Find where the given text appears and provide that cell's center as (x, y) coordinate. 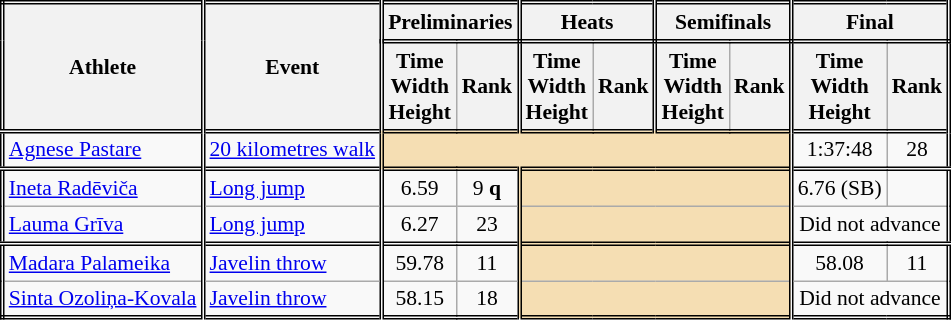
Agnese Pastare (102, 150)
Ineta Radēviča (102, 188)
Event (292, 67)
28 (918, 150)
Lauma Grīva (102, 226)
23 (488, 226)
58.08 (839, 262)
6.59 (420, 188)
Semifinals (723, 22)
6.76 (SB) (839, 188)
Sinta Ozoliņa-Kovala (102, 300)
9 q (488, 188)
20 kilometres walk (292, 150)
18 (488, 300)
6.27 (420, 226)
Preliminaries (450, 22)
Madara Palameika (102, 262)
Athlete (102, 67)
58.15 (420, 300)
1:37:48 (839, 150)
Final (870, 22)
Heats (587, 22)
59.78 (420, 262)
